Provide the (x, y) coordinate of the cell's center where the given text is located.  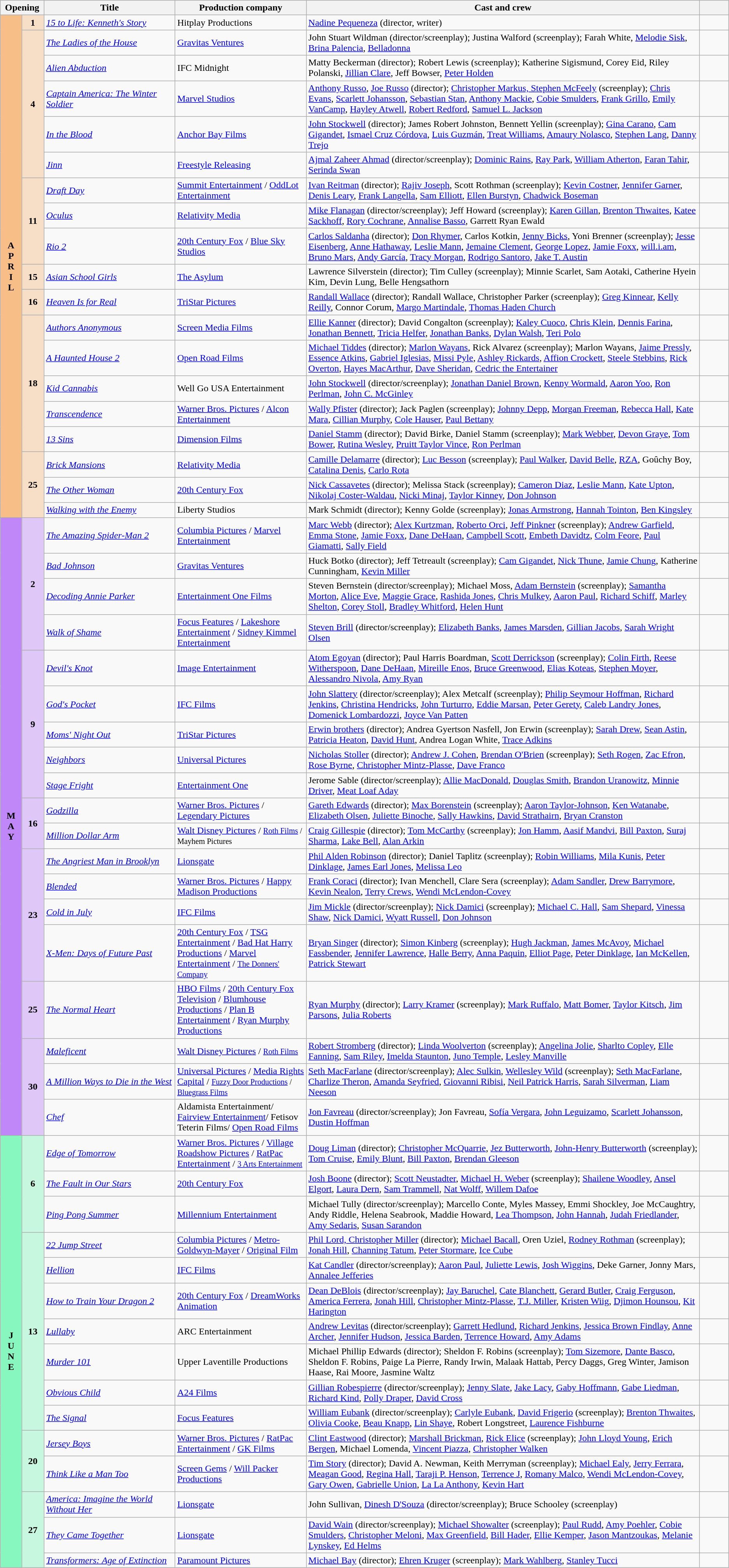
Maleficent (110, 1051)
Nicholas Stoller (director); Andrew J. Cohen, Brendan O'Brien (screenplay); Seth Rogen, Zac Efron, Rose Byrne, Christopher Mintz-Plasse, Dave Franco (503, 760)
Walt Disney Pictures / Roth Films / Mayhem Pictures (241, 836)
Lawrence Silverstein (director); Tim Culley (screenplay); Minnie Scarlet, Sam Aotaki, Catherine Hyein Kim, Devin Lung, Belle Hengsathorn (503, 276)
John Stockwell (director/screenplay); Jonathan Daniel Brown, Kenny Wormald, Aaron Yoo, Ron Perlman, John C. McGinley (503, 388)
Jon Favreau (director/screenplay); Jon Favreau, Sofía Vergara, John Leguizamo, Scarlett Johansson, Dustin Hoffman (503, 1117)
Michael Bay (director); Ehren Kruger (screenplay); Mark Wahlberg, Stanley Tucci (503, 1560)
Warner Bros. Pictures / Alcon Entertainment (241, 414)
Craig Gillespie (director); Tom McCarthy (screenplay); Jon Hamm, Aasif Mandvi, Bill Paxton, Suraj Sharma, Lake Bell, Alan Arkin (503, 836)
18 (33, 383)
A Haunted House 2 (110, 358)
Stage Fright (110, 785)
Ping Pong Summer (110, 1214)
Cold in July (110, 912)
Oculus (110, 216)
Jinn (110, 165)
20th Century Fox / Blue Sky Studios (241, 246)
Walk of Shame (110, 632)
How to Train Your Dragon 2 (110, 1301)
Title (110, 8)
The Angriest Man in Brooklyn (110, 861)
Captain America: The Winter Soldier (110, 98)
Warner Bros. Pictures / Happy Madison Productions (241, 887)
Marvel Studios (241, 98)
23 (33, 915)
Transformers: Age of Extinction (110, 1560)
Bad Johnson (110, 566)
Brick Mansions (110, 465)
Freestyle Releasing (241, 165)
The Amazing Spider-Man 2 (110, 535)
Entertainment One (241, 785)
APRIL (11, 266)
MAY (11, 826)
Blended (110, 887)
Hellion (110, 1270)
A Million Ways to Die in the West (110, 1081)
Screen Media Films (241, 327)
IFC Midnight (241, 68)
America: Imagine the World Without Her (110, 1504)
They Came Together (110, 1535)
Alien Abduction (110, 68)
Aldamista Entertainment/ Fairview Entertainment/ Fetisov Teterin Films/ Open Road Films (241, 1117)
Steven Brill (director/screenplay); Elizabeth Banks, James Marsden, Gillian Jacobs, Sarah Wright Olsen (503, 632)
Columbia Pictures / Metro-Goldwyn-Mayer / Original Film (241, 1245)
John Stuart Wildman (director/screenplay); Justina Walford (screenplay); Farah White, Melodie Sisk, Brina Palencia, Belladonna (503, 43)
The Ladies of the House (110, 43)
Rio 2 (110, 246)
20 (33, 1461)
Columbia Pictures / Marvel Entertainment (241, 535)
Heaven Is for Real (110, 302)
Millennium Entertainment (241, 1214)
Obvious Child (110, 1393)
Cast and crew (503, 8)
1 (33, 23)
Matty Beckerman (director); Robert Lewis (screenplay); Katherine Sigismund, Corey Eid, Riley Polanski, Jillian Clare, Jeff Bowser, Peter Holden (503, 68)
Jersey Boys (110, 1443)
Murder 101 (110, 1362)
Asian School Girls (110, 276)
4 (33, 104)
Ryan Murphy (director); Larry Kramer (screenplay); Mark Ruffalo, Matt Bomer, Taylor Kitsch, Jim Parsons, Julia Roberts (503, 1010)
15 to Life: Kenneth's Story (110, 23)
Decoding Annie Parker (110, 596)
Focus Features / Lakeshore Entertainment / Sidney Kimmel Entertainment (241, 632)
Lullaby (110, 1331)
Chef (110, 1117)
11 (33, 221)
22 Jump Street (110, 1245)
Godzilla (110, 810)
Frank Coraci (director); Ivan Menchell, Clare Sera (screenplay); Adam Sandler, Drew Barrymore, Kevin Nealon, Terry Crews, Wendi McLendon-Covey (503, 887)
Warner Bros. Pictures / Village Roadshow Pictures / RatPac Entertainment / 3 Arts Entertainment (241, 1153)
Screen Gems / Will Packer Productions (241, 1474)
Kat Candler (director/screenplay); Aaron Paul, Juliette Lewis, Josh Wiggins, Deke Garner, Jonny Mars, Annalee Jefferies (503, 1270)
6 (33, 1183)
Walt Disney Pictures / Roth Films (241, 1051)
Hitplay Productions (241, 23)
HBO Films / 20th Century Fox Television / Blumhouse Productions / Plan B Entertainment / Ryan Murphy Productions (241, 1010)
Devil's Knot (110, 668)
Kid Cannabis (110, 388)
Huck Botko (director); Jeff Tetreault (screenplay); Cam Gigandet, Nick Thune, Jamie Chung, Katherine Cunningham, Kevin Miller (503, 566)
Warner Bros. Pictures / RatPac Entertainment / GK Films (241, 1443)
Liberty Studios (241, 510)
9 (33, 724)
Warner Bros. Pictures / Legendary Pictures (241, 810)
Image Entertainment (241, 668)
The Fault in Our Stars (110, 1183)
30 (33, 1087)
Million Dollar Arm (110, 836)
Production company (241, 8)
Anchor Bay Films (241, 134)
Camille Delamarre (director); Luc Besson (screenplay); Paul Walker, David Belle, RZA, Goûchy Boy, Catalina Denis, Carlo Rota (503, 465)
20th Century Fox / TSG Entertainment / Bad Hat Harry Productions / Marvel Entertainment / The Donners' Company (241, 953)
27 (33, 1530)
Entertainment One Films (241, 596)
In the Blood (110, 134)
Gillian Robespierre (director/screenplay); Jenny Slate, Jake Lacy, Gaby Hoffmann, Gabe Liedman, Richard Kind, Polly Draper, David Cross (503, 1393)
ARC Entertainment (241, 1331)
Ajmal Zaheer Ahmad (director/screenplay); Dominic Rains, Ray Park, William Atherton, Faran Tahir, Serinda Swan (503, 165)
Moms' Night Out (110, 734)
Universal Pictures (241, 760)
13 (33, 1331)
Jerome Sable (director/screenplay); Allie MacDonald, Douglas Smith, Brandon Uranowitz, Minnie Driver, Meat Loaf Aday (503, 785)
Summit Entertainment / OddLot Entertainment (241, 190)
Neighbors (110, 760)
John Sullivan, Dinesh D'Souza (director/screenplay); Bruce Schooley (screenplay) (503, 1504)
2 (33, 584)
Transcendence (110, 414)
Think Like a Man Too (110, 1474)
Draft Day (110, 190)
The Signal (110, 1418)
Walking with the Enemy (110, 510)
Universal Pictures / Media Rights Capital / Fuzzy Door Productions / Bluegrass Films (241, 1081)
Open Road Films (241, 358)
Focus Features (241, 1418)
Upper Laventille Productions (241, 1362)
Mark Schmidt (director); Kenny Golde (screenplay); Jonas Armstrong, Hannah Tointon, Ben Kingsley (503, 510)
Paramount Pictures (241, 1560)
Opening (22, 8)
Jim Mickle (director/screenplay); Nick Damici (screenplay); Michael C. Hall, Sam Shepard, Vinessa Shaw, Nick Damici, Wyatt Russell, Don Johnson (503, 912)
The Other Woman (110, 490)
Edge of Tomorrow (110, 1153)
Phil Alden Robinson (director); Daniel Taplitz (screenplay); Robin Williams, Mila Kunis, Peter Dinklage, James Earl Jones, Melissa Leo (503, 861)
The Normal Heart (110, 1010)
God's Pocket (110, 704)
JUNE (11, 1352)
Well Go USA Entertainment (241, 388)
13 Sins (110, 439)
20th Century Fox / DreamWorks Animation (241, 1301)
X-Men: Days of Future Past (110, 953)
15 (33, 276)
Nadine Pequeneza (director, writer) (503, 23)
A24 Films (241, 1393)
The Asylum (241, 276)
Dimension Films (241, 439)
Wally Pfister (director); Jack Paglen (screenplay); Johnny Depp, Morgan Freeman, Rebecca Hall, Kate Mara, Cillian Murphy, Cole Hauser, Paul Bettany (503, 414)
Daniel Stamm (director); David Birke, Daniel Stamm (screenplay); Mark Webber, Devon Graye, Tom Bower, Rutina Wesley, Pruitt Taylor Vince, Ron Perlman (503, 439)
Authors Anonymous (110, 327)
